Detect which cell encompasses the target text, then output its [X, Y] center coordinate. 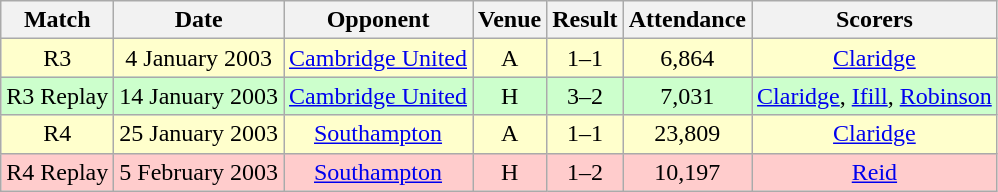
Opponent [378, 20]
Result [585, 20]
Claridge, Ifill, Robinson [875, 96]
Scorers [875, 20]
14 January 2003 [199, 96]
7,031 [687, 96]
Match [58, 20]
Reid [875, 172]
R4 Replay [58, 172]
1–2 [585, 172]
Date [199, 20]
5 February 2003 [199, 172]
3–2 [585, 96]
23,809 [687, 134]
Venue [510, 20]
10,197 [687, 172]
R3 Replay [58, 96]
R4 [58, 134]
R3 [58, 58]
25 January 2003 [199, 134]
6,864 [687, 58]
4 January 2003 [199, 58]
Attendance [687, 20]
